Identify which cell holds the provided text, then report its (x, y) central coordinate. 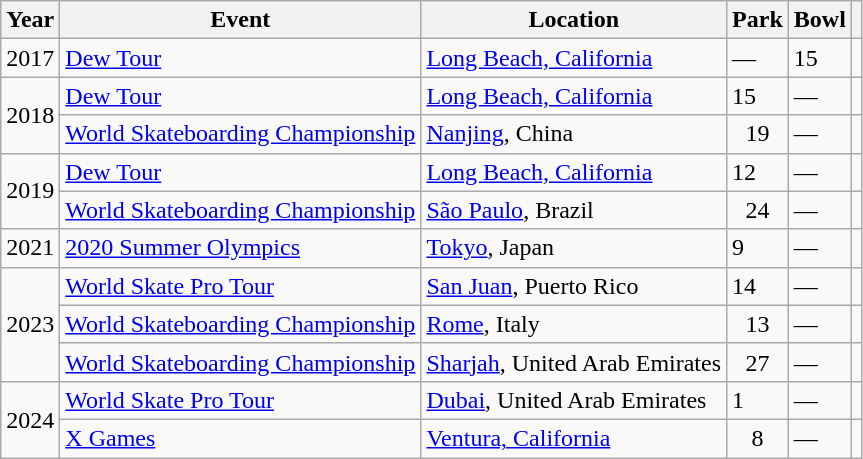
Sharjah, United Arab Emirates (574, 362)
San Juan, Puerto Rico (574, 286)
Bowl (820, 20)
Location (574, 20)
Event (240, 20)
24 (758, 210)
27 (758, 362)
Year (30, 20)
1 (758, 400)
Tokyo, Japan (574, 248)
Dubai, United Arab Emirates (574, 400)
2020 Summer Olympics (240, 248)
2019 (30, 191)
9 (758, 248)
14 (758, 286)
Rome, Italy (574, 324)
2018 (30, 115)
Nanjing, China (574, 134)
2024 (30, 419)
8 (758, 438)
12 (758, 172)
Ventura, California (574, 438)
2023 (30, 324)
X Games (240, 438)
2021 (30, 248)
2017 (30, 58)
19 (758, 134)
São Paulo, Brazil (574, 210)
Park (758, 20)
13 (758, 324)
